Identify which cell holds the provided text, then report its [X, Y] central coordinate. 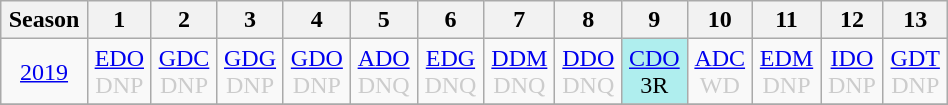
EDGDNQ [450, 72]
IDODNP [852, 72]
8 [588, 20]
5 [384, 20]
12 [852, 20]
DDODNQ [588, 72]
EDMDNP [786, 72]
2019 [44, 72]
7 [520, 20]
GDCDNP [184, 72]
4 [316, 20]
Season [44, 20]
EDODNP [119, 72]
GDTDNP [915, 72]
DDMDNQ [520, 72]
ADODNQ [384, 72]
6 [450, 20]
13 [915, 20]
3 [250, 20]
10 [720, 20]
GDODNP [316, 72]
11 [786, 20]
9 [654, 20]
CDO3R [654, 72]
1 [119, 20]
GDGDNP [250, 72]
2 [184, 20]
ADCWD [720, 72]
